Pinpoint the cell where the given text exists, returning its [x, y] midpoint coordinate. 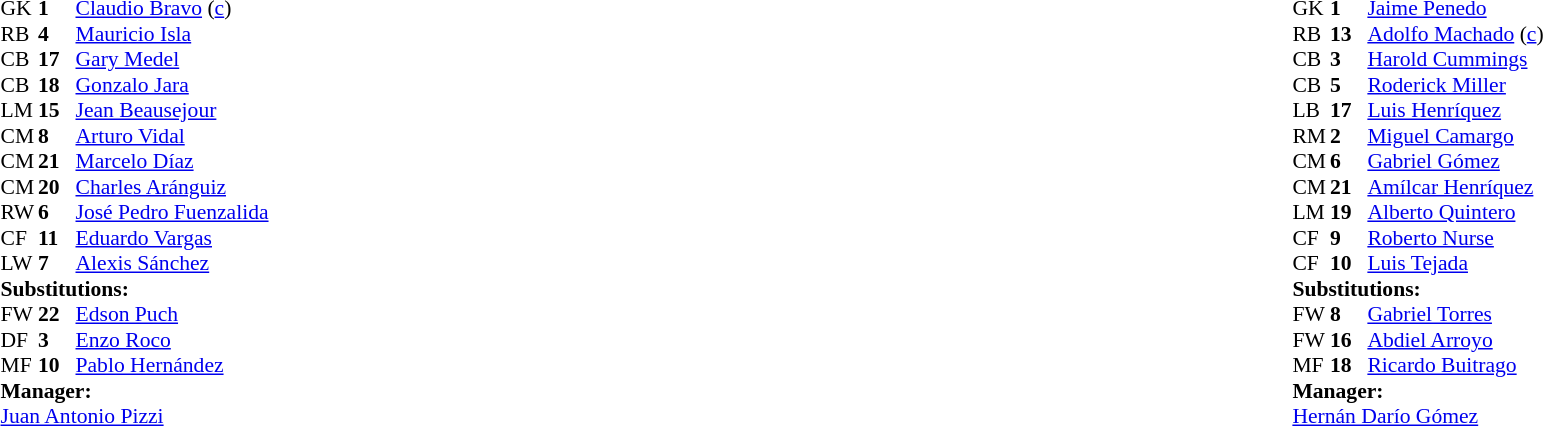
Harold Cummings [1455, 59]
RW [19, 213]
Alexis Sánchez [172, 263]
Gabriel Torres [1455, 315]
15 [57, 111]
13 [1349, 34]
Marcelo Díaz [172, 161]
Jean Beausejour [172, 111]
Ricardo Buitrago [1455, 365]
Luis Tejada [1455, 263]
5 [1349, 85]
Mauricio Isla [172, 34]
Roderick Miller [1455, 85]
Edson Puch [172, 315]
LB [1311, 111]
9 [1349, 238]
Eduardo Vargas [172, 238]
Amílcar Henríquez [1455, 187]
11 [57, 238]
22 [57, 315]
Charles Aránguiz [172, 187]
Gary Medel [172, 59]
Roberto Nurse [1455, 238]
Luis Henríquez [1455, 111]
José Pedro Fuenzalida [172, 213]
Adolfo Machado (c) [1455, 34]
Enzo Roco [172, 340]
4 [57, 34]
Abdiel Arroyo [1455, 340]
DF [19, 340]
RM [1311, 136]
20 [57, 187]
Miguel Camargo [1455, 136]
19 [1349, 213]
Alberto Quintero [1455, 213]
2 [1349, 136]
Gonzalo Jara [172, 85]
Gabriel Gómez [1455, 161]
16 [1349, 340]
7 [57, 263]
LW [19, 263]
Arturo Vidal [172, 136]
Pablo Hernández [172, 365]
